Find where the given text appears and provide that cell's center as (x, y) coordinate. 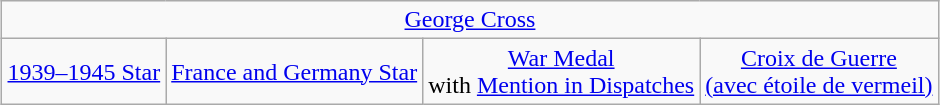
France and Germany Star (294, 72)
George Cross (470, 20)
Croix de Guerre(avec étoile de vermeil) (819, 72)
War Medalwith Mention in Dispatches (562, 72)
1939–1945 Star (84, 72)
